Search for the cell housing the specified text and yield its (X, Y) center coordinate. 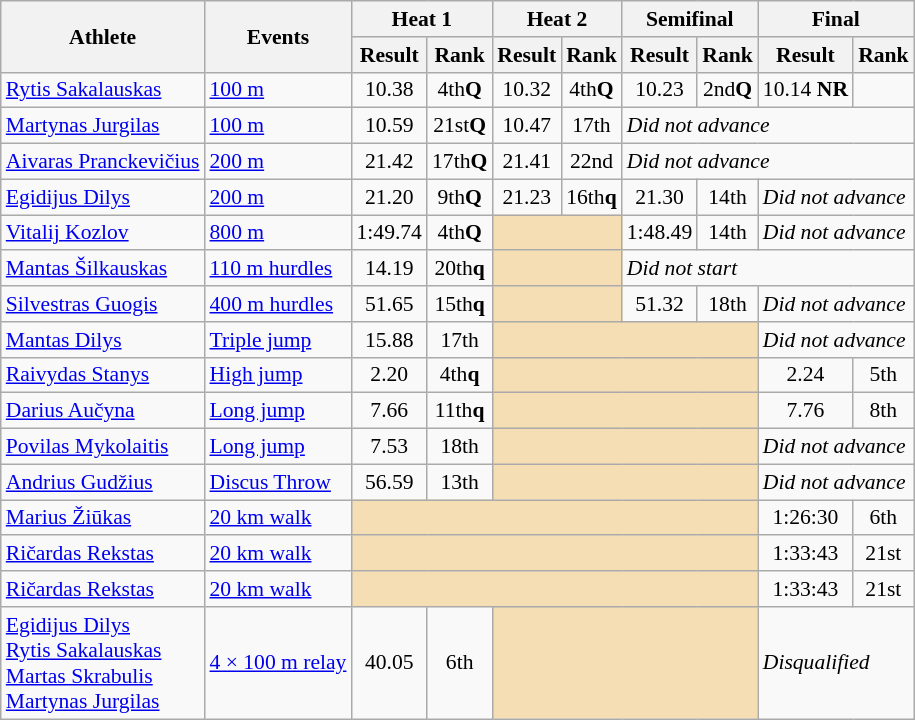
8th (884, 411)
17thQ (460, 162)
1:49.74 (388, 233)
Povilas Mykolaitis (103, 447)
10.32 (526, 90)
800 m (278, 233)
10.23 (660, 90)
16thq (592, 197)
9thQ (460, 197)
21stQ (460, 126)
4thq (460, 375)
Did not start (768, 269)
Rytis Sakalauskas (103, 90)
21.23 (526, 197)
21.42 (388, 162)
Silvestras Guogis (103, 304)
Heat 2 (556, 19)
51.65 (388, 304)
Triple jump (278, 340)
Egidijus Dilys Rytis Sakalauskas Martas Skrabulis Martynas Jurgilas (103, 663)
14.19 (388, 269)
10.59 (388, 126)
7.66 (388, 411)
Darius Aučyna (103, 411)
4 × 100 m relay (278, 663)
20thq (460, 269)
5th (884, 375)
1:26:30 (806, 518)
22nd (592, 162)
Events (278, 36)
7.53 (388, 447)
Marius Žiūkas (103, 518)
Martynas Jurgilas (103, 126)
110 m hurdles (278, 269)
1:48.49 (660, 233)
10.47 (526, 126)
7.76 (806, 411)
40.05 (388, 663)
11thq (460, 411)
Vitalij Kozlov (103, 233)
High jump (278, 375)
Raivydas Stanys (103, 375)
10.14 NR (806, 90)
Athlete (103, 36)
400 m hurdles (278, 304)
56.59 (388, 482)
21.20 (388, 197)
2ndQ (728, 90)
Semifinal (690, 19)
13th (460, 482)
Aivaras Pranckevičius (103, 162)
Mantas Dilys (103, 340)
21.41 (526, 162)
15.88 (388, 340)
Heat 1 (422, 19)
10.38 (388, 90)
Discus Throw (278, 482)
51.32 (660, 304)
Mantas Šilkauskas (103, 269)
21.30 (660, 197)
Andrius Gudžius (103, 482)
Disqualified (836, 663)
Final (836, 19)
Egidijus Dilys (103, 197)
15thq (460, 304)
2.24 (806, 375)
2.20 (388, 375)
